Determine the [X, Y] coordinate at the center of the cell enclosing the given text.  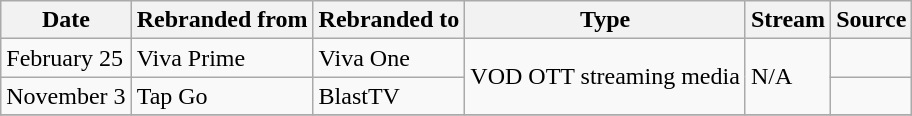
Date [66, 20]
Stream [788, 20]
Rebranded from [222, 20]
Viva Prime [222, 58]
Viva One [389, 58]
Rebranded to [389, 20]
BlastTV [389, 96]
February 25 [66, 58]
Type [606, 20]
VOD OTT streaming media [606, 77]
November 3 [66, 96]
Source [872, 20]
N/A [788, 77]
Tap Go [222, 96]
